Identify which cell holds the provided text, then report its [x, y] central coordinate. 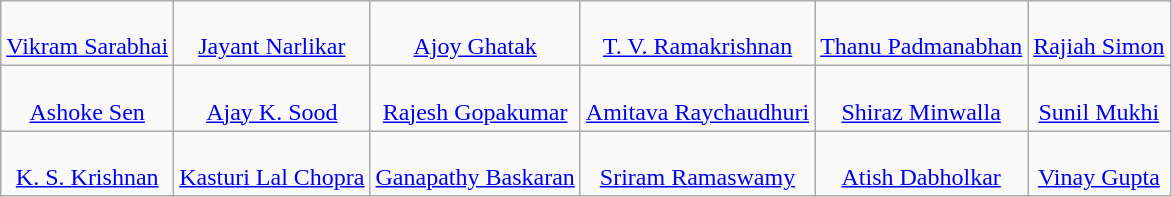
Ashoke Sen [88, 98]
K. S. Krishnan [88, 164]
Ajay K. Sood [272, 98]
Thanu Padmanabhan [922, 34]
Vikram Sarabhai [88, 34]
Rajesh Gopakumar [475, 98]
Rajiah Simon [1099, 34]
Vinay Gupta [1099, 164]
Ajoy Ghatak [475, 34]
Amitava Raychaudhuri [697, 98]
Shiraz Minwalla [922, 98]
Jayant Narlikar [272, 34]
Sunil Mukhi [1099, 98]
Ganapathy Baskaran [475, 164]
Sriram Ramaswamy [697, 164]
Kasturi Lal Chopra [272, 164]
Atish Dabholkar [922, 164]
T. V. Ramakrishnan [697, 34]
